Detect which cell encompasses the target text, then output its (X, Y) center coordinate. 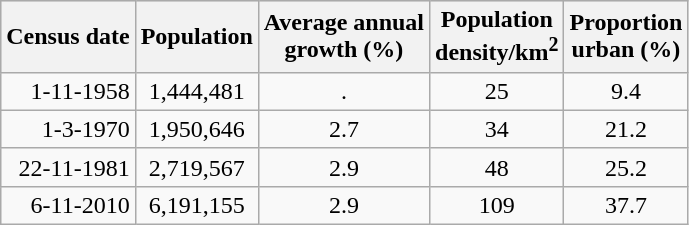
25.2 (626, 167)
9.4 (626, 91)
2.7 (344, 129)
6-11-2010 (68, 205)
1,444,481 (196, 91)
6,191,155 (196, 205)
48 (497, 167)
25 (497, 91)
1-11-1958 (68, 91)
22-11-1981 (68, 167)
Population (196, 37)
21.2 (626, 129)
Populationdensity/km2 (497, 37)
Census date (68, 37)
1,950,646 (196, 129)
34 (497, 129)
Average annual growth (%) (344, 37)
37.7 (626, 205)
Proportionurban (%) (626, 37)
. (344, 91)
2,719,567 (196, 167)
109 (497, 205)
1-3-1970 (68, 129)
